Locate the cell with the specified text and output its [x, y] center coordinate. 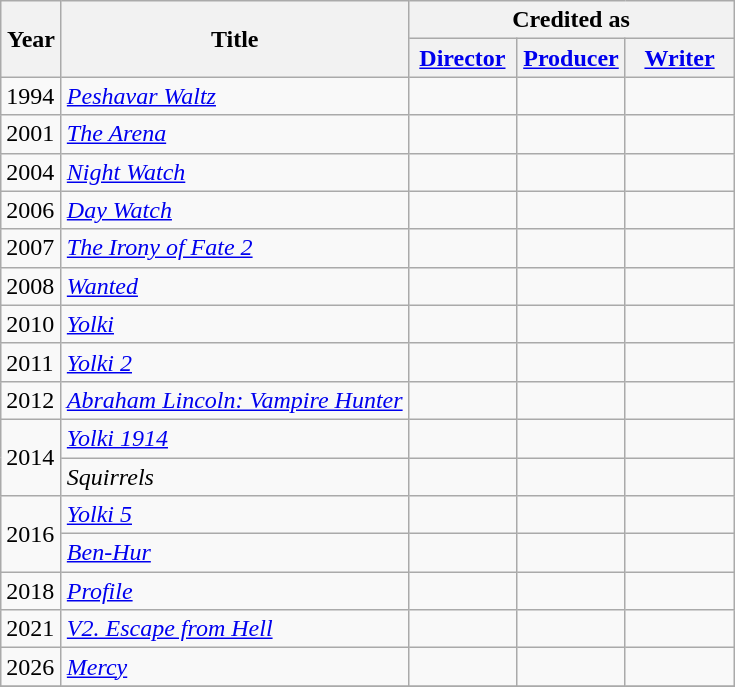
2021 [32, 629]
Producer [572, 58]
2010 [32, 324]
2006 [32, 210]
Squirrels [234, 477]
Writer [680, 58]
V2. Escape from Hell [234, 629]
Title [234, 39]
1994 [32, 96]
Yolki 2 [234, 362]
The Arena [234, 134]
Year [32, 39]
Credited as [571, 20]
Peshavar Waltz [234, 96]
Ben-Hur [234, 553]
2004 [32, 172]
Yolki 1914 [234, 438]
The Irony of Fate 2 [234, 248]
2008 [32, 286]
Yolki 5 [234, 515]
Yolki [234, 324]
Abraham Lincoln: Vampire Hunter [234, 400]
2016 [32, 534]
Day Watch [234, 210]
2001 [32, 134]
2007 [32, 248]
Mercy [234, 667]
2012 [32, 400]
Night Watch [234, 172]
Profile [234, 591]
2011 [32, 362]
2026 [32, 667]
2018 [32, 591]
Wanted [234, 286]
2014 [32, 457]
Director [462, 58]
